Detect which cell encompasses the target text, then output its [X, Y] center coordinate. 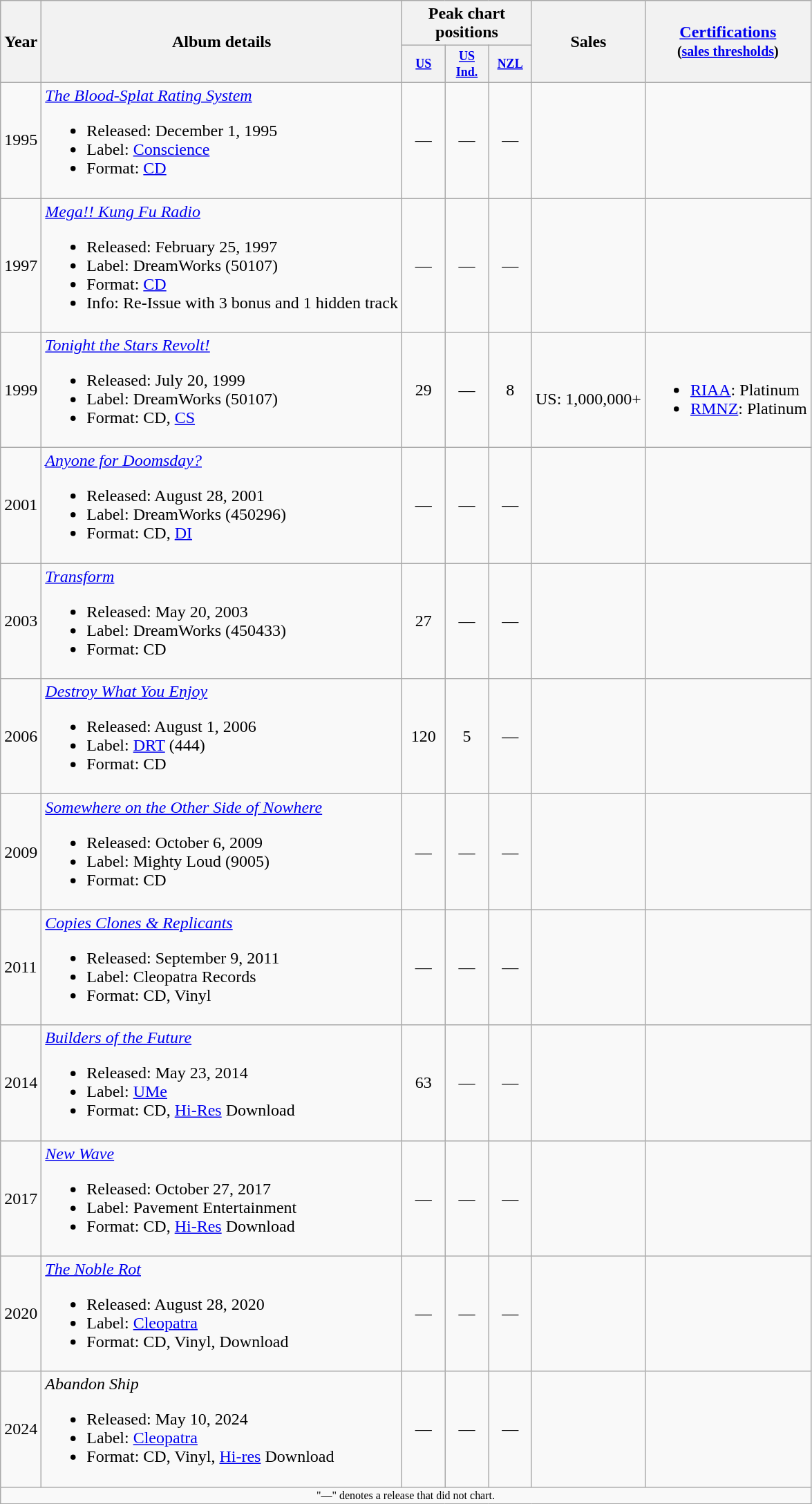
2003 [21, 621]
63 [423, 1082]
Builders of the FutureReleased: May 23, 2014Label: UMeFormat: CD, Hi-Res Download [222, 1082]
Album details [222, 41]
8 [510, 390]
2020 [21, 1313]
Destroy What You EnjoyReleased: August 1, 2006Label: DRT (444)Format: CD [222, 737]
RIAA: PlatinumRMNZ: Platinum [728, 390]
2014 [21, 1082]
2006 [21, 737]
2001 [21, 506]
Abandon ShipReleased: May 10, 2024Label: CleopatraFormat: CD, Vinyl, Hi-res Download [222, 1429]
Certifications(sales thresholds) [728, 41]
1999 [21, 390]
Tonight the Stars Revolt!Released: July 20, 1999Label: DreamWorks (50107)Format: CD, CS [222, 390]
US [423, 64]
NZL [510, 64]
Mega!! Kung Fu RadioReleased: February 25, 1997Label: DreamWorks (50107)Format: CDInfo: Re-Issue with 3 bonus and 1 hidden track [222, 265]
1995 [21, 140]
USInd. [467, 64]
2017 [21, 1198]
120 [423, 737]
New WaveReleased: October 27, 2017Label: Pavement EntertainmentFormat: CD, Hi-Res Download [222, 1198]
2024 [21, 1429]
2009 [21, 852]
Peak chart positions [466, 23]
2011 [21, 968]
Somewhere on the Other Side of NowhereReleased: October 6, 2009Label: Mighty Loud (9005)Format: CD [222, 852]
1997 [21, 265]
Anyone for Doomsday?Released: August 28, 2001Label: DreamWorks (450296)Format: CD, DI [222, 506]
"—" denotes a release that did not chart. [406, 1495]
5 [467, 737]
Sales [588, 41]
Year [21, 41]
TransformReleased: May 20, 2003Label: DreamWorks (450433)Format: CD [222, 621]
29 [423, 390]
27 [423, 621]
US: 1,000,000+ [588, 390]
Copies Clones & ReplicantsReleased: September 9, 2011Label: Cleopatra RecordsFormat: CD, Vinyl [222, 968]
The Noble RotReleased: August 28, 2020Label: CleopatraFormat: CD, Vinyl, Download [222, 1313]
The Blood-Splat Rating SystemReleased: December 1, 1995Label: ConscienceFormat: CD [222, 140]
